Return the (X, Y) coordinate for the center point of the cell that contains the specified text.  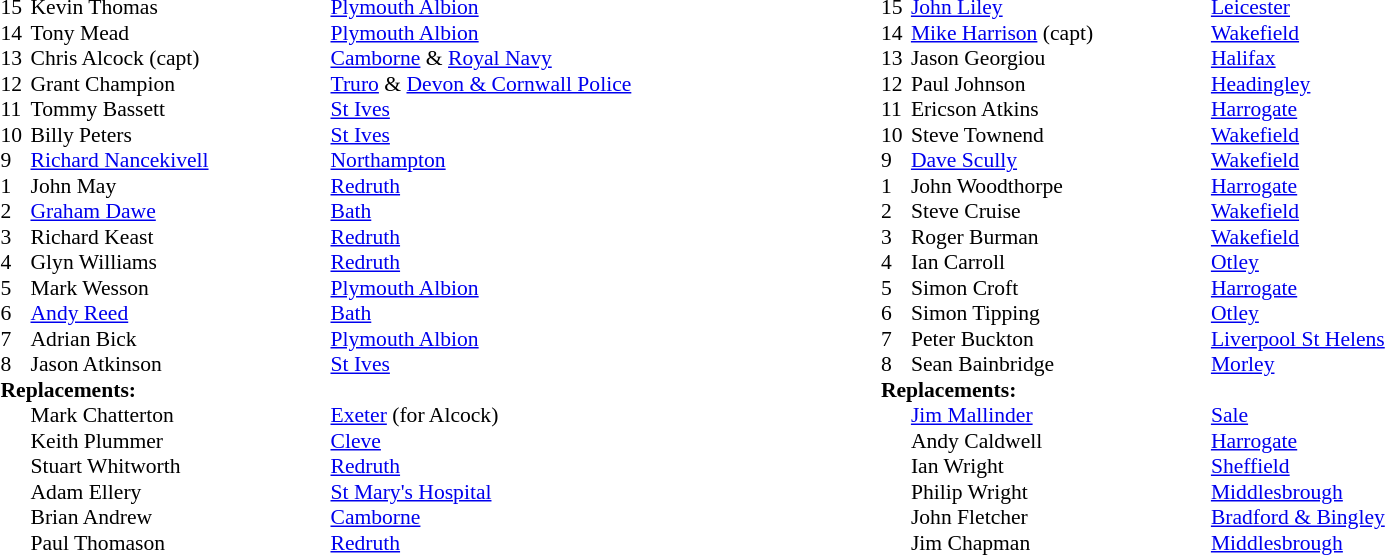
Camborne & Royal Navy (480, 59)
Andy Caldwell (1061, 441)
Mark Wesson (180, 288)
Paul Johnson (1061, 84)
Richard Keast (180, 237)
Roger Burman (1061, 237)
Morley (1298, 365)
Jim Mallinder (1061, 415)
Stuart Whitworth (180, 467)
Philip Wright (1061, 492)
Grant Champion (180, 84)
Cleve (480, 441)
Liverpool St Helens (1298, 339)
Steve Townend (1061, 135)
Ian Wright (1061, 467)
Simon Tipping (1061, 313)
Peter Buckton (1061, 339)
Camborne (480, 517)
Ian Carroll (1061, 263)
Halifax (1298, 59)
Exeter (for Alcock) (480, 415)
Ericson Atkins (1061, 109)
Jason Atkinson (180, 365)
St Mary's Hospital (480, 492)
Northampton (480, 161)
Richard Nancekivell (180, 161)
Keith Plummer (180, 441)
Andy Reed (180, 313)
Mark Chatterton (180, 415)
Sale (1298, 415)
Mike Harrison (capt) (1061, 33)
Truro & Devon & Cornwall Police (480, 84)
Dave Scully (1061, 161)
John May (180, 186)
John Fletcher (1061, 517)
Glyn Williams (180, 263)
Brian Andrew (180, 517)
Bradford & Bingley (1298, 517)
Chris Alcock (capt) (180, 59)
Middlesbrough (1298, 492)
Billy Peters (180, 135)
Jason Georgiou (1061, 59)
Headingley (1298, 84)
Sheffield (1298, 467)
John Woodthorpe (1061, 186)
Steve Cruise (1061, 211)
Simon Croft (1061, 288)
Adrian Bick (180, 339)
Adam Ellery (180, 492)
Graham Dawe (180, 211)
Tony Mead (180, 33)
Sean Bainbridge (1061, 365)
Tommy Bassett (180, 109)
